Detect which cell encompasses the target text, then output its (X, Y) center coordinate. 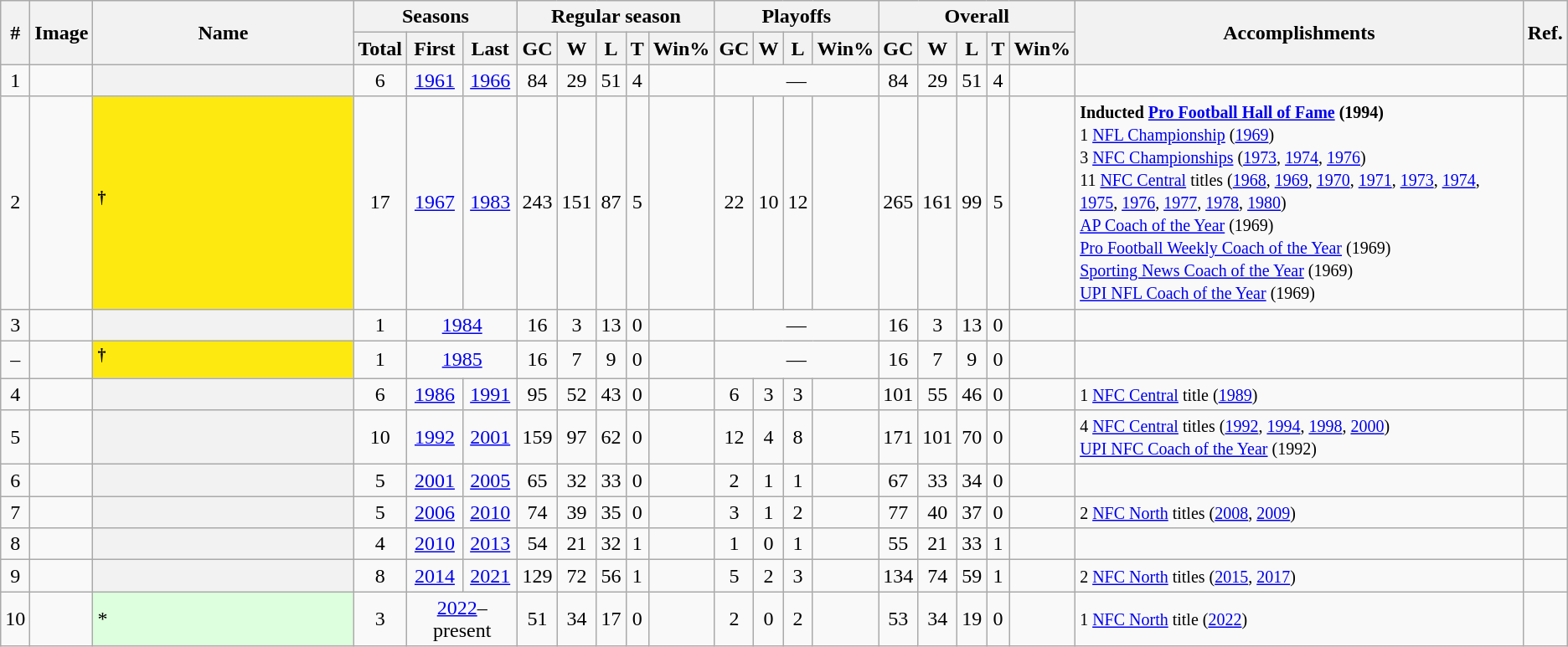
Accomplishments (1300, 33)
46 (972, 394)
Total (380, 49)
1983 (490, 203)
– (15, 360)
2013 (490, 544)
19 (972, 619)
52 (576, 394)
1986 (434, 394)
1967 (434, 203)
22 (734, 203)
* (223, 619)
1961 (434, 80)
129 (538, 576)
2022–present (462, 619)
1966 (490, 80)
37 (972, 512)
Image (62, 33)
62 (611, 437)
56 (611, 576)
1985 (462, 360)
77 (898, 512)
39 (576, 512)
59 (972, 576)
97 (576, 437)
1 NFC Central title (1989) (1300, 394)
53 (898, 619)
35 (611, 512)
Regular season (616, 17)
151 (576, 203)
2005 (490, 480)
95 (538, 394)
171 (898, 437)
99 (972, 203)
Playoffs (797, 17)
2 NFC North titles (2015, 2017) (1300, 576)
4 NFC Central titles (1992, 1994, 1998, 2000)UPI NFC Coach of the Year (1992) (1300, 437)
2 NFC North titles (2008, 2009) (1300, 512)
Last (490, 49)
Seasons (436, 17)
Overall (977, 17)
87 (611, 203)
161 (938, 203)
243 (538, 203)
2006 (434, 512)
265 (898, 203)
43 (611, 394)
# (15, 33)
67 (898, 480)
72 (576, 576)
1992 (434, 437)
70 (972, 437)
54 (538, 544)
65 (538, 480)
Name (223, 33)
1 NFC North title (2022) (1300, 619)
134 (898, 576)
First (434, 49)
40 (938, 512)
1984 (462, 325)
159 (538, 437)
2021 (490, 576)
1991 (490, 394)
2014 (434, 576)
Ref. (1545, 33)
